Detect which cell encompasses the target text, then output its [x, y] center coordinate. 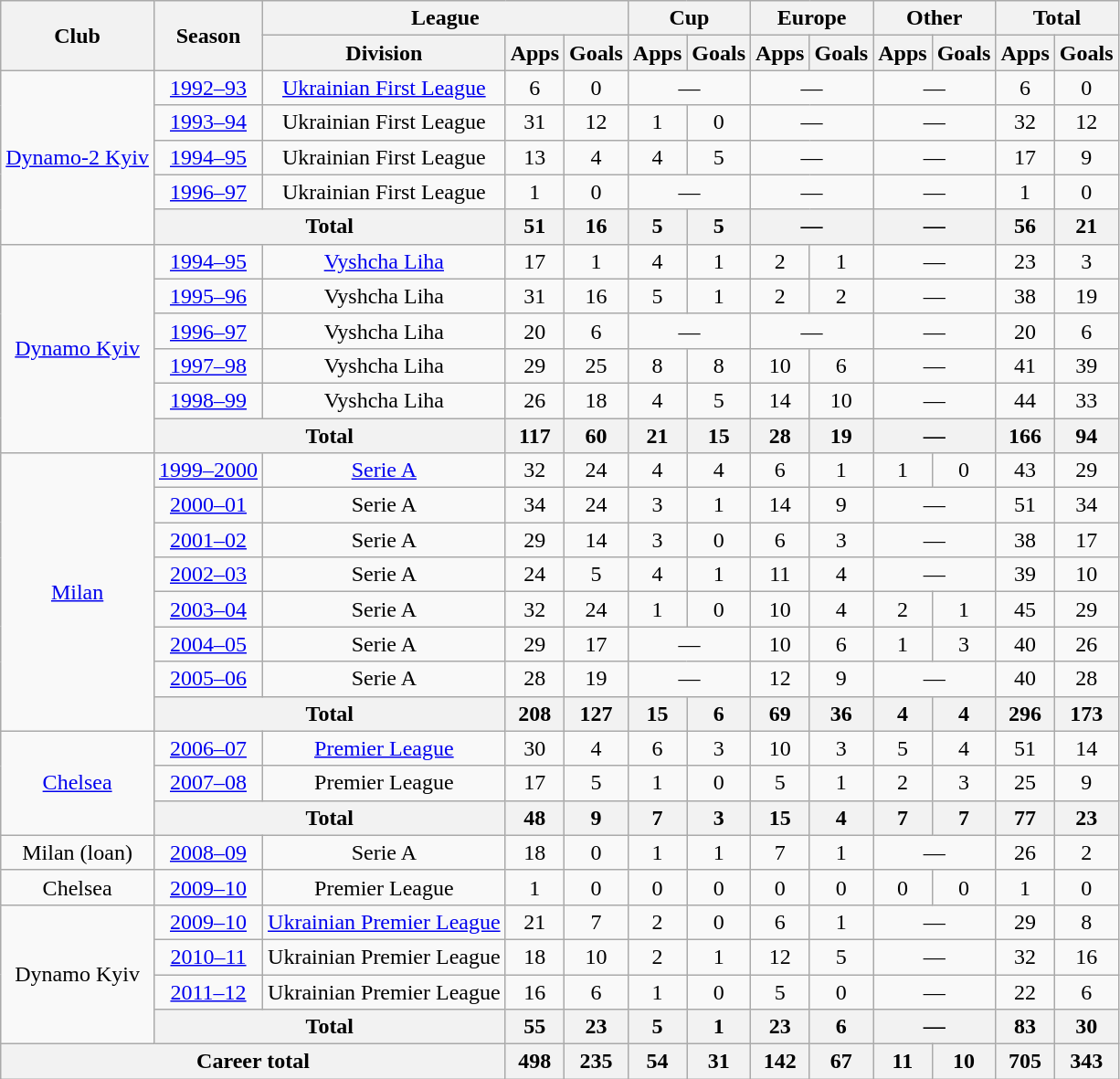
142 [780, 1062]
Career total [253, 1062]
48 [534, 818]
Cup [689, 18]
1992–93 [208, 88]
Europe [812, 18]
2001–02 [208, 540]
41 [1025, 365]
498 [534, 1062]
2002–03 [208, 575]
2007–08 [208, 783]
208 [534, 714]
55 [534, 1027]
League [446, 18]
43 [1025, 471]
173 [1086, 714]
Milan (loan) [78, 852]
77 [1025, 818]
127 [597, 714]
1997–98 [208, 365]
13 [534, 157]
2003–04 [208, 609]
235 [597, 1062]
69 [780, 714]
2006–07 [208, 748]
54 [657, 1062]
1999–2000 [208, 471]
117 [534, 436]
705 [1025, 1062]
Other [935, 18]
Season [208, 36]
2010–11 [208, 957]
56 [1025, 227]
Club [78, 36]
296 [1025, 714]
Milan [78, 592]
94 [1086, 436]
166 [1025, 436]
36 [841, 714]
343 [1086, 1062]
22 [1025, 991]
2008–09 [208, 852]
60 [597, 436]
2005–06 [208, 679]
44 [1025, 400]
Division [385, 53]
1998–99 [208, 400]
Dynamo-2 Kyiv [78, 157]
83 [1025, 1027]
45 [1025, 609]
2011–12 [208, 991]
1993–94 [208, 122]
67 [841, 1062]
1995–96 [208, 296]
2000–01 [208, 505]
33 [1086, 400]
2004–05 [208, 644]
